Return [x, y] of the center of cell containing provided text 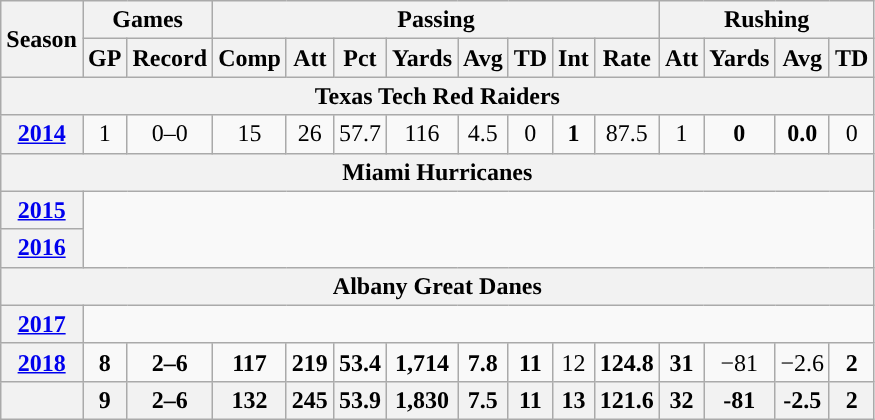
Rate [626, 58]
219 [310, 362]
Pct [360, 58]
2017 [42, 324]
1,830 [422, 400]
−2.6 [802, 362]
2015 [42, 210]
Passing [436, 20]
2016 [42, 248]
26 [310, 134]
Texas Tech Red Raiders [438, 96]
117 [250, 362]
32 [681, 400]
Games [147, 20]
Comp [250, 58]
121.6 [626, 400]
8 [104, 362]
0–0 [170, 134]
Record [170, 58]
31 [681, 362]
2018 [42, 362]
7.5 [484, 400]
132 [250, 400]
53.4 [360, 362]
15 [250, 134]
13 [574, 400]
−81 [740, 362]
Rushing [766, 20]
7.8 [484, 362]
12 [574, 362]
Int [574, 58]
Albany Great Danes [438, 286]
57.7 [360, 134]
4.5 [484, 134]
1,714 [422, 362]
9 [104, 400]
Miami Hurricanes [438, 172]
53.9 [360, 400]
116 [422, 134]
87.5 [626, 134]
Season [42, 39]
-81 [740, 400]
GP [104, 58]
-2.5 [802, 400]
245 [310, 400]
0.0 [802, 134]
2014 [42, 134]
124.8 [626, 362]
